Identify which cell holds the provided text, then report its [x, y] central coordinate. 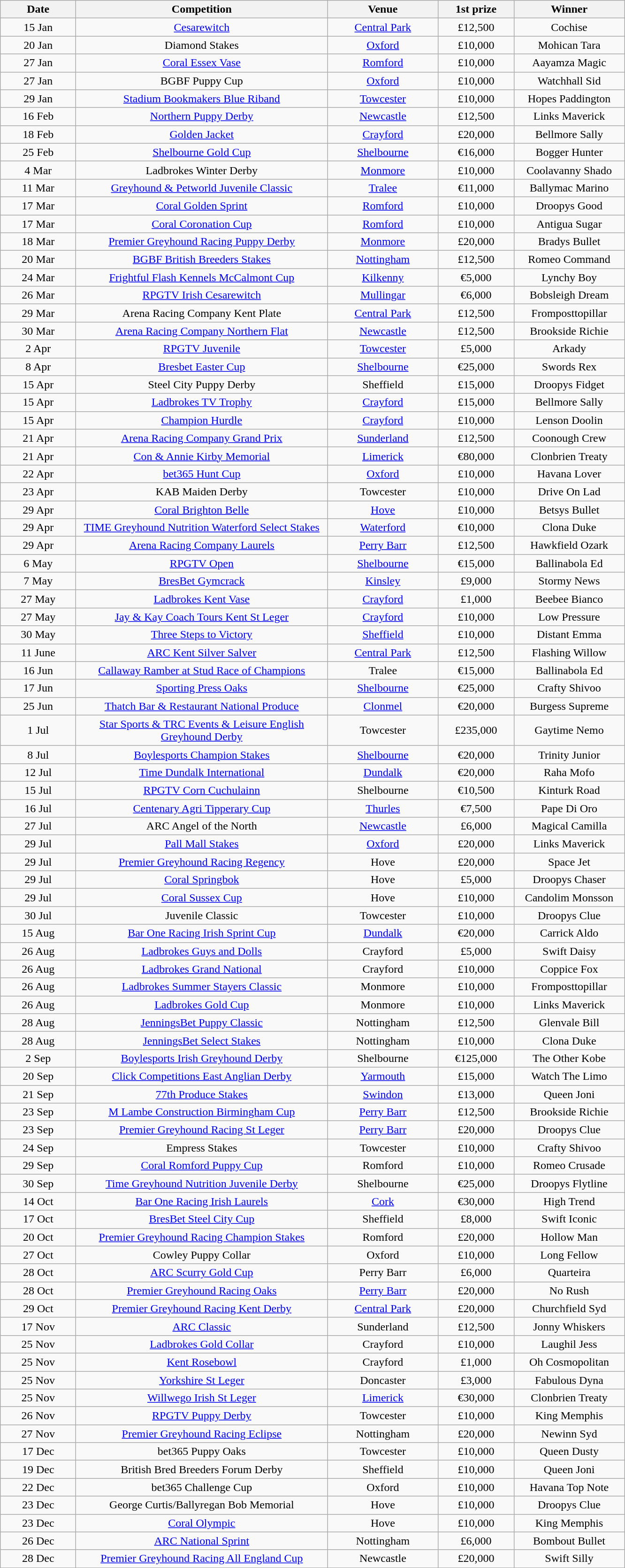
22 Apr [38, 474]
Click Competitions East Anglian Derby [202, 1076]
Droopys Fidget [569, 384]
Boylesports Irish Greyhound Derby [202, 1058]
20 Mar [38, 260]
Winner [569, 9]
Kinturk Road [569, 790]
George Curtis/Ballyregan Bob Memorial [202, 1505]
Coral Brighton Belle [202, 509]
Pape Di Oro [569, 808]
Mohican Tara [569, 45]
7 May [38, 581]
14 Oct [38, 1201]
15 Aug [38, 933]
Space Jet [569, 862]
BGBF Puppy Cup [202, 81]
ARC Scurry Gold Cup [202, 1273]
Ladbrokes Summer Stayers Classic [202, 987]
29 Oct [38, 1308]
Quarteira [569, 1273]
Coppice Fox [569, 969]
29 Mar [38, 313]
17 Oct [38, 1219]
TIME Greyhound Nutrition Waterford Select Stakes [202, 528]
€125,000 [476, 1058]
Ladbrokes Winter Derby [202, 170]
Steel City Puppy Derby [202, 384]
Fabulous Dyna [569, 1380]
Arena Racing Company Northern Flat [202, 331]
£8,000 [476, 1219]
Coonough Crew [569, 438]
KAB Maiden Derby [202, 492]
Long Fellow [569, 1255]
Churchfield Syd [569, 1308]
£235,000 [476, 730]
ARC Kent Silver Salver [202, 653]
28 Dec [38, 1559]
26 Mar [38, 295]
Havana Lover [569, 474]
18 Mar [38, 242]
Empress Stakes [202, 1148]
BresBet Steel City Cup [202, 1219]
Centenary Agri Tipperary Cup [202, 808]
Ladbrokes Grand National [202, 969]
Watch The Limo [569, 1076]
Hawkfield Ozark [569, 546]
1st prize [476, 9]
20 Oct [38, 1237]
Bresbet Easter Cup [202, 367]
Premier Greyhound Racing Puppy Derby [202, 242]
BGBF British Breeders Stakes [202, 260]
Pall Mall Stakes [202, 844]
Lynchy Boy [569, 277]
Cesarewitch [202, 27]
Frightful Flash Kennels McCalmont Cup [202, 277]
25 Jun [38, 706]
Coral Olympic [202, 1523]
Time Greyhound Nutrition Juvenile Derby [202, 1184]
Waterford [383, 528]
RPGTV Irish Cesarewitch [202, 295]
Hollow Man [569, 1237]
€10,500 [476, 790]
6 May [38, 563]
Arena Racing Company Laurels [202, 546]
Golden Jacket [202, 134]
16 Feb [38, 116]
£13,000 [476, 1094]
Premier Greyhound Racing Eclipse [202, 1434]
18 Feb [38, 134]
Callaway Ramber at Stud Race of Champions [202, 670]
JenningsBet Select Stakes [202, 1040]
£9,000 [476, 581]
Three Steps to Victory [202, 635]
19 Dec [38, 1469]
Coral Essex Vase [202, 63]
€16,000 [476, 152]
30 Sep [38, 1184]
€7,500 [476, 808]
Swindon [383, 1094]
15 Jul [38, 790]
Bogger Hunter [569, 152]
Northern Puppy Derby [202, 116]
Bradys Bullet [569, 242]
Greyhound & Petworld Juvenile Classic [202, 188]
€10,000 [476, 528]
Coral Springbok [202, 880]
Bobsleigh Dream [569, 295]
The Other Kobe [569, 1058]
RPGTV Juvenile [202, 349]
Stormy News [569, 581]
Swords Rex [569, 367]
Coral Sussex Cup [202, 898]
Diamond Stakes [202, 45]
Premier Greyhound Racing Oaks [202, 1291]
Ladbrokes Kent Vase [202, 599]
Boylesports Champion Stakes [202, 754]
26 Nov [38, 1416]
Ladbrokes Gold Collar [202, 1344]
Kent Rosebowl [202, 1362]
20 Jan [38, 45]
Mullingar [383, 295]
2 Apr [38, 349]
Ladbrokes Guys and Dolls [202, 951]
Juvenile Classic [202, 915]
Bar One Racing Irish Sprint Cup [202, 933]
bet365 Hunt Cup [202, 474]
20 Sep [38, 1076]
Cowley Puppy Collar [202, 1255]
Bar One Racing Irish Laurels [202, 1201]
15 Jan [38, 27]
Shelbourne Gold Cup [202, 152]
Venue [383, 9]
Distant Emma [569, 635]
Swift Iconic [569, 1219]
Swift Daisy [569, 951]
British Bred Breeders Forum Derby [202, 1469]
Glenvale Bill [569, 1022]
€6,000 [476, 295]
Arena Racing Company Grand Prix [202, 438]
BresBet Gymcrack [202, 581]
Hopes Paddington [569, 99]
29 Jan [38, 99]
30 Jul [38, 915]
Droopys Flytline [569, 1184]
24 Mar [38, 277]
Ladbrokes Gold Cup [202, 1005]
21 Sep [38, 1094]
Ballymac Marino [569, 188]
bet365 Challenge Cup [202, 1487]
Drive On Lad [569, 492]
Star Sports & TRC Events & Leisure English Greyhound Derby [202, 730]
Lenson Doolin [569, 420]
11 June [38, 653]
17 Jun [38, 688]
M Lambe Construction Birmingham Cup [202, 1112]
Burgess Supreme [569, 706]
Jonny Whiskers [569, 1326]
Premier Greyhound Racing Regency [202, 862]
Coral Golden Sprint [202, 206]
Antigua Sugar [569, 224]
Magical Camilla [569, 826]
22 Dec [38, 1487]
Swift Silly [569, 1559]
Yarmouth [383, 1076]
£3,000 [476, 1380]
4 Mar [38, 170]
27 Oct [38, 1255]
Cork [383, 1201]
Romeo Command [569, 260]
Time Dundalk International [202, 772]
Watchhall Sid [569, 81]
Premier Greyhound Racing All England Cup [202, 1559]
Kinsley [383, 581]
Date [38, 9]
Betsys Bullet [569, 509]
17 Nov [38, 1326]
Ladbrokes TV Trophy [202, 402]
Coral Romford Puppy Cup [202, 1166]
Raha Mofo [569, 772]
Premier Greyhound Racing Kent Derby [202, 1308]
High Trend [569, 1201]
8 Apr [38, 367]
Carrick Aldo [569, 933]
JenningsBet Puppy Classic [202, 1022]
Bombout Bullet [569, 1541]
Low Pressure [569, 617]
8 Jul [38, 754]
€80,000 [476, 456]
ARC Angel of the North [202, 826]
Havana Top Note [569, 1487]
Romeo Crusade [569, 1166]
No Rush [569, 1291]
27 Jul [38, 826]
RPGTV Puppy Derby [202, 1416]
77th Produce Stakes [202, 1094]
Cochise [569, 27]
Arkady [569, 349]
Champion Hurdle [202, 420]
Clonmel [383, 706]
Premier Greyhound Racing St Leger [202, 1130]
30 May [38, 635]
16 Jul [38, 808]
Gaytime Nemo [569, 730]
Yorkshire St Leger [202, 1380]
17 Dec [38, 1452]
Arena Racing Company Kent Plate [202, 313]
Droopys Good [569, 206]
Trinity Junior [569, 754]
Beebee Bianco [569, 599]
Newinn Syd [569, 1434]
ARC Classic [202, 1326]
Coral Coronation Cup [202, 224]
27 Nov [38, 1434]
bet365 Puppy Oaks [202, 1452]
€11,000 [476, 188]
Willwego Irish St Leger [202, 1398]
Queen Dusty [569, 1452]
€5,000 [476, 277]
RPGTV Open [202, 563]
11 Mar [38, 188]
Flashing Willow [569, 653]
Jay & Kay Coach Tours Kent St Leger [202, 617]
12 Jul [38, 772]
2 Sep [38, 1058]
Kilkenny [383, 277]
Thurles [383, 808]
Sporting Press Oaks [202, 688]
26 Dec [38, 1541]
Competition [202, 9]
23 Apr [38, 492]
Aayamza Magic [569, 63]
RPGTV Corn Cuchulainn [202, 790]
24 Sep [38, 1148]
Con & Annie Kirby Memorial [202, 456]
Thatch Bar & Restaurant National Produce [202, 706]
Coolavanny Shado [569, 170]
16 Jun [38, 670]
Stadium Bookmakers Blue Riband [202, 99]
29 Sep [38, 1166]
1 Jul [38, 730]
Oh Cosmopolitan [569, 1362]
Candolim Monsson [569, 898]
ARC National Sprint [202, 1541]
Droopys Chaser [569, 880]
Premier Greyhound Racing Champion Stakes [202, 1237]
Doncaster [383, 1380]
25 Feb [38, 152]
Laughil Jess [569, 1344]
30 Mar [38, 331]
